Pinpoint the cell where the given text exists, returning its (x, y) midpoint coordinate. 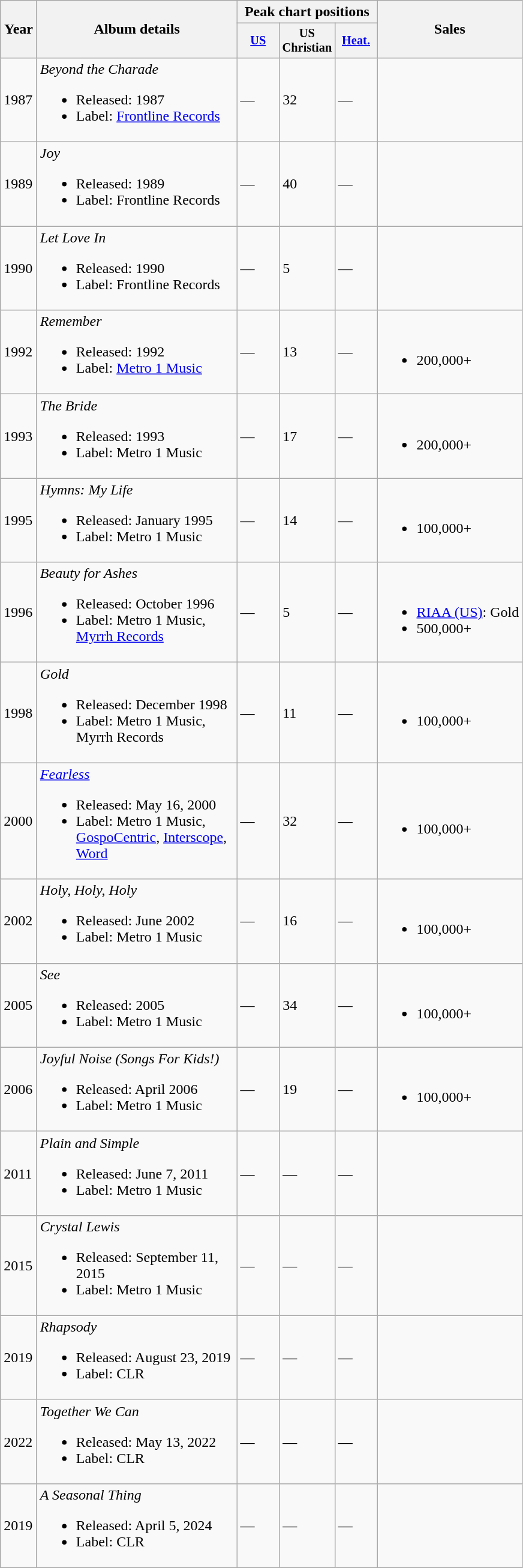
RIAA (US): Gold500,000+ (450, 612)
11 (307, 713)
Let Love InReleased: 1990Label: Frontline Records (137, 268)
Hymns: My LifeReleased: January 1995Label: Metro 1 Music (137, 520)
17 (307, 436)
Beyond the CharadeReleased: 1987Label: Frontline Records (137, 100)
Year (19, 29)
Holy, Holy, HolyReleased: June 2002Label: Metro 1 Music (137, 921)
34 (307, 1005)
1987 (19, 100)
A Seasonal ThingReleased: April 5, 2024Label: CLR (137, 1525)
1992 (19, 352)
2002 (19, 921)
2006 (19, 1089)
Album details (137, 29)
16 (307, 921)
SeeReleased: 2005Label: Metro 1 Music (137, 1005)
Together We CanReleased: May 13, 2022Label: CLR (137, 1441)
40 (307, 184)
1990 (19, 268)
US Christian (307, 41)
Plain and SimpleReleased: June 7, 2011Label: Metro 1 Music (137, 1173)
1989 (19, 184)
1995 (19, 520)
GoldReleased: December 1998Label: Metro 1 Music, Myrrh Records (137, 713)
13 (307, 352)
2022 (19, 1441)
Sales (450, 29)
19 (307, 1089)
Heat. (356, 41)
US (258, 41)
1998 (19, 713)
2011 (19, 1173)
RememberReleased: 1992Label: Metro 1 Music (137, 352)
2015 (19, 1265)
1996 (19, 612)
1993 (19, 436)
Peak chart positions (307, 12)
The BrideReleased: 1993Label: Metro 1 Music (137, 436)
FearlessReleased: May 16, 2000Label: Metro 1 Music, GospoCentric, Interscope, Word (137, 821)
2005 (19, 1005)
Beauty for AshesReleased: October 1996Label: Metro 1 Music, Myrrh Records (137, 612)
2000 (19, 821)
JoyReleased: 1989Label: Frontline Records (137, 184)
Joyful Noise (Songs For Kids!)Released: April 2006Label: Metro 1 Music (137, 1089)
14 (307, 520)
Crystal LewisReleased: September 11, 2015Label: Metro 1 Music (137, 1265)
RhapsodyReleased: August 23, 2019Label: CLR (137, 1357)
